For the text-containing cell, return its midpoint in (X, Y) coordinate format. 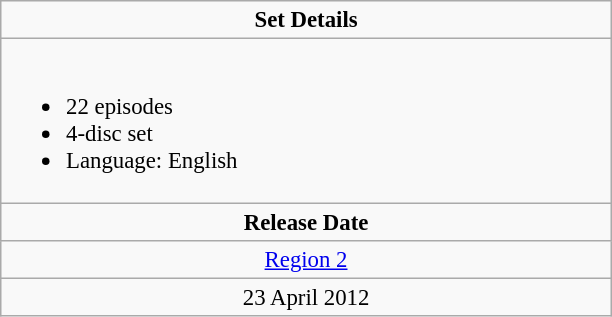
Release Date (306, 222)
Set Details (306, 20)
Region 2 (306, 259)
23 April 2012 (306, 297)
22 episodes4-disc setLanguage: English (306, 121)
